Capture the cell that displays the provided text and extract its [X, Y] central coordinate. 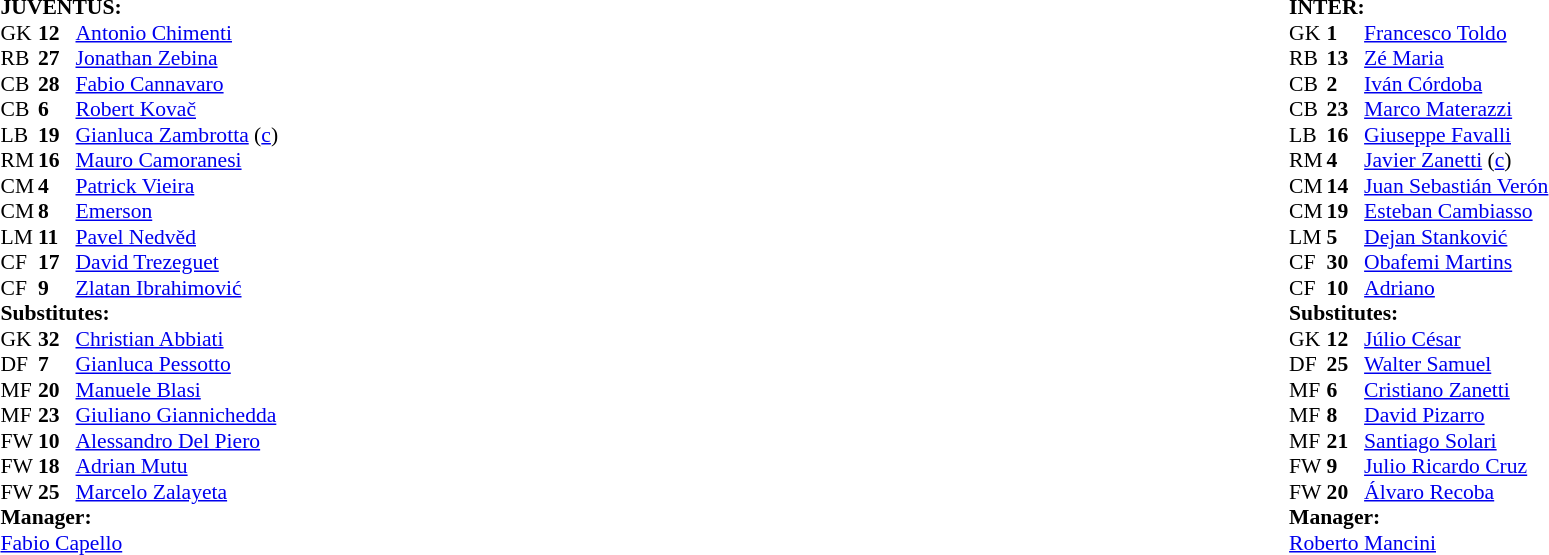
17 [57, 263]
Marcelo Zalayeta [178, 492]
18 [57, 467]
Giuliano Giannichedda [178, 415]
13 [1346, 59]
Alessandro Del Piero [178, 441]
Julio Ricardo Cruz [1456, 467]
Adrian Mutu [178, 467]
21 [1346, 441]
Pavel Nedvěd [178, 237]
27 [57, 59]
Francesco Toldo [1456, 33]
Obafemi Martins [1456, 263]
14 [1346, 186]
32 [57, 339]
Walter Samuel [1456, 365]
Marco Materazzi [1456, 109]
Jonathan Zebina [178, 59]
Santiago Solari [1456, 441]
Manuele Blasi [178, 390]
Javier Zanetti (c) [1456, 161]
1 [1346, 33]
Patrick Vieira [178, 186]
2 [1346, 84]
Giuseppe Favalli [1456, 135]
11 [57, 237]
5 [1346, 237]
Christian Abbiati [178, 339]
Gianluca Pessotto [178, 365]
Emerson [178, 211]
Zé Maria [1456, 59]
Dejan Stanković [1456, 237]
Gianluca Zambrotta (c) [178, 135]
Antonio Chimenti [178, 33]
Iván Córdoba [1456, 84]
Adriano [1456, 288]
Álvaro Recoba [1456, 492]
Fabio Cannavaro [178, 84]
Juan Sebastián Verón [1456, 186]
David Pizarro [1456, 415]
28 [57, 84]
Mauro Camoranesi [178, 161]
7 [57, 365]
Júlio César [1456, 339]
David Trezeguet [178, 263]
Esteban Cambiasso [1456, 211]
Cristiano Zanetti [1456, 390]
Zlatan Ibrahimović [178, 288]
Robert Kovač [178, 109]
30 [1346, 263]
